Find where the given text appears and provide that cell's center as [X, Y] coordinate. 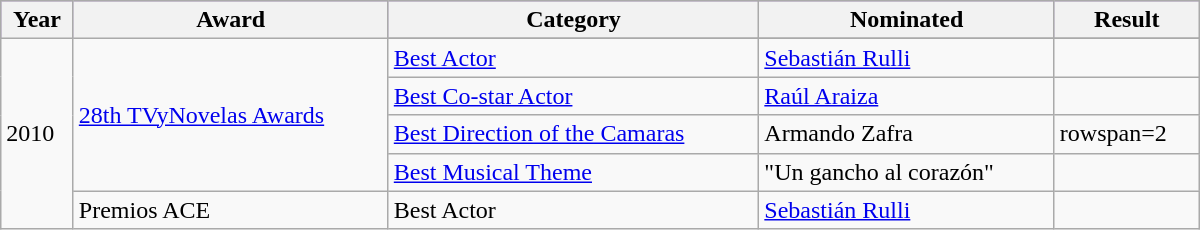
Best Direction of the Camaras [574, 134]
Year [38, 20]
Result [1126, 20]
2010 [38, 134]
Premios ACE [230, 210]
Category [574, 20]
28th TVyNovelas Awards [230, 115]
Best Musical Theme [574, 172]
Armando Zafra [907, 134]
Award [230, 20]
Nominated [907, 20]
"Un gancho al corazón" [907, 172]
Raúl Araiza [907, 96]
Best Co-star Actor [574, 96]
rowspan=2 [1126, 134]
